Pinpoint the cell where the given text exists, returning its (X, Y) midpoint coordinate. 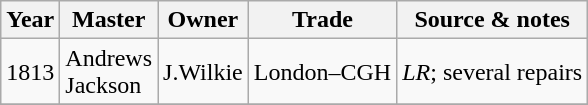
J.Wilkie (204, 72)
Owner (204, 20)
AndrewsJackson (109, 72)
Trade (322, 20)
London–CGH (322, 72)
1813 (30, 72)
Master (109, 20)
Source & notes (492, 20)
Year (30, 20)
LR; several repairs (492, 72)
